Detect which cell encompasses the target text, then output its [X, Y] center coordinate. 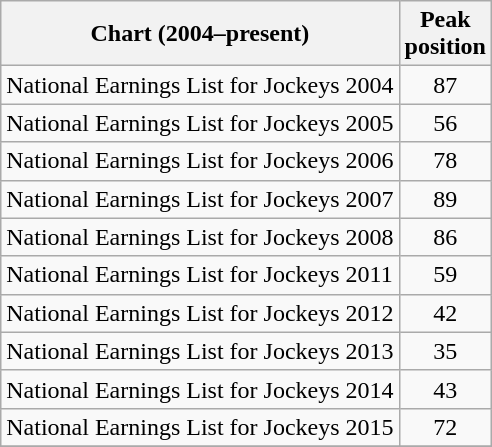
National Earnings List for Jockeys 2004 [200, 85]
Chart (2004–present) [200, 34]
87 [445, 85]
42 [445, 313]
National Earnings List for Jockeys 2015 [200, 427]
National Earnings List for Jockeys 2007 [200, 199]
National Earnings List for Jockeys 2006 [200, 161]
National Earnings List for Jockeys 2011 [200, 275]
43 [445, 389]
National Earnings List for Jockeys 2005 [200, 123]
National Earnings List for Jockeys 2014 [200, 389]
National Earnings List for Jockeys 2013 [200, 351]
56 [445, 123]
35 [445, 351]
72 [445, 427]
National Earnings List for Jockeys 2008 [200, 237]
59 [445, 275]
National Earnings List for Jockeys 2012 [200, 313]
89 [445, 199]
Peakposition [445, 34]
86 [445, 237]
78 [445, 161]
